Determine the (X, Y) coordinate at the center of the cell enclosing the given text.  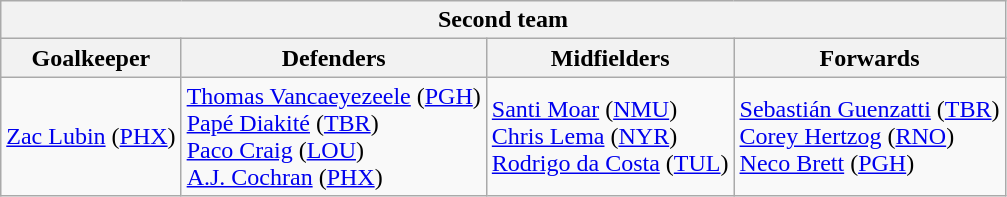
Defenders (334, 58)
Goalkeeper (91, 58)
Sebastián Guenzatti (TBR) Corey Hertzog (RNO) Neco Brett (PGH) (870, 136)
Midfielders (610, 58)
Santi Moar (NMU) Chris Lema (NYR) Rodrigo da Costa (TUL) (610, 136)
Second team (503, 20)
Forwards (870, 58)
Thomas Vancaeyezeele (PGH) Papé Diakité (TBR) Paco Craig (LOU) A.J. Cochran (PHX) (334, 136)
Zac Lubin (PHX) (91, 136)
